From the cell containing the given text, extract its center point as [X, Y] coordinate. 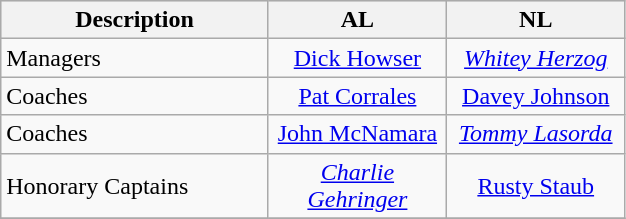
Tommy Lasorda [536, 134]
NL [536, 20]
Rusty Staub [536, 186]
Description [134, 20]
Davey Johnson [536, 96]
AL [357, 20]
Honorary Captains [134, 186]
Charlie Gehringer [357, 186]
Dick Howser [357, 58]
John McNamara [357, 134]
Pat Corrales [357, 96]
Whitey Herzog [536, 58]
Managers [134, 58]
